Detect which cell encompasses the target text, then output its [X, Y] center coordinate. 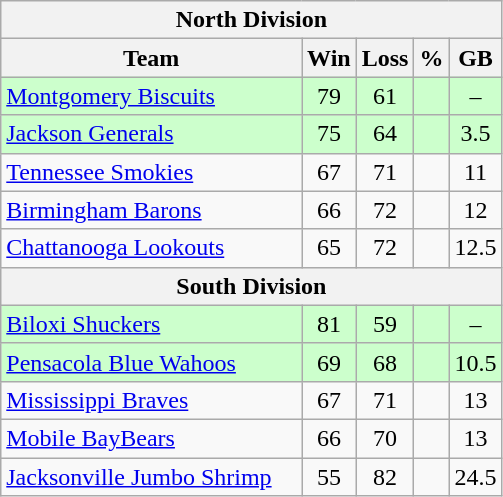
South Division [252, 286]
Tennessee Smokies [152, 172]
61 [385, 96]
65 [330, 248]
Birmingham Barons [152, 210]
Loss [385, 58]
Mississippi Braves [152, 400]
81 [330, 324]
Team [152, 58]
North Division [252, 20]
Montgomery Biscuits [152, 96]
64 [385, 134]
75 [330, 134]
Biloxi Shuckers [152, 324]
Jacksonville Jumbo Shrimp [152, 477]
68 [385, 362]
79 [330, 96]
70 [385, 438]
24.5 [476, 477]
% [432, 58]
11 [476, 172]
55 [330, 477]
Pensacola Blue Wahoos [152, 362]
GB [476, 58]
82 [385, 477]
Mobile BayBears [152, 438]
69 [330, 362]
12 [476, 210]
59 [385, 324]
3.5 [476, 134]
10.5 [476, 362]
12.5 [476, 248]
Chattanooga Lookouts [152, 248]
Jackson Generals [152, 134]
Win [330, 58]
